Extract the [x, y] coordinate from the center of the cell holding the provided text.  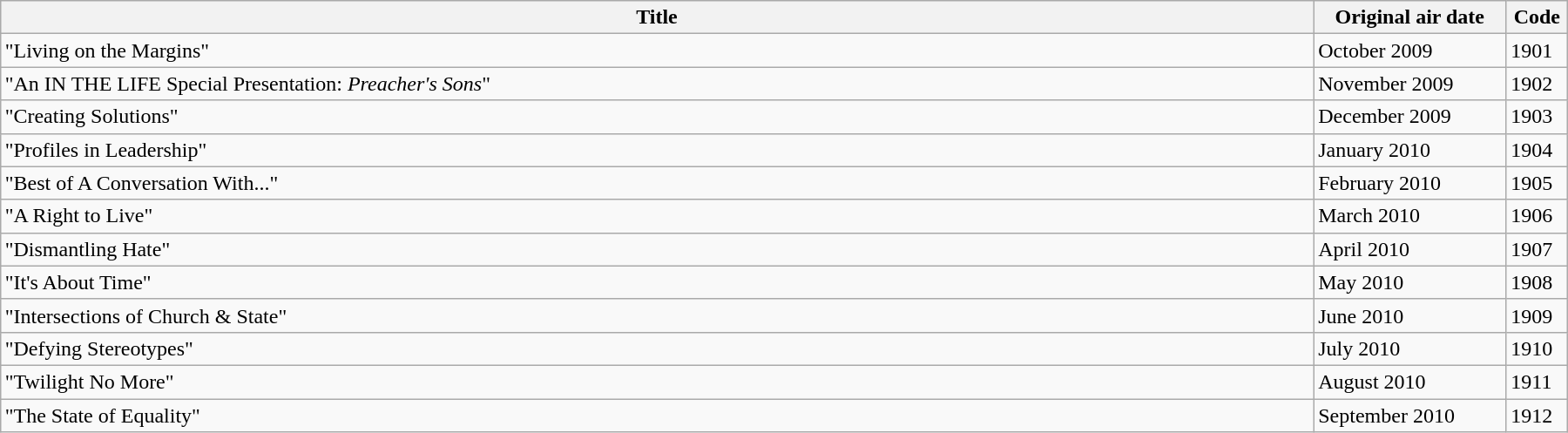
"Best of A Conversation With..." [657, 183]
1907 [1537, 249]
1909 [1537, 315]
October 2009 [1409, 51]
"Creating Solutions" [657, 117]
January 2010 [1409, 150]
February 2010 [1409, 183]
March 2010 [1409, 216]
"Intersections of Church & State" [657, 315]
April 2010 [1409, 249]
1901 [1537, 51]
Code [1537, 17]
"It's About Time" [657, 282]
December 2009 [1409, 117]
"The State of Equality" [657, 416]
"Twilight No More" [657, 382]
1911 [1537, 382]
1903 [1537, 117]
1912 [1537, 416]
Original air date [1409, 17]
"Defying Stereotypes" [657, 348]
Title [657, 17]
1910 [1537, 348]
"A Right to Live" [657, 216]
1908 [1537, 282]
June 2010 [1409, 315]
August 2010 [1409, 382]
1904 [1537, 150]
"Profiles in Leadership" [657, 150]
November 2009 [1409, 84]
May 2010 [1409, 282]
September 2010 [1409, 416]
"Living on the Margins" [657, 51]
"An IN THE LIFE Special Presentation: Preacher's Sons" [657, 84]
1905 [1537, 183]
1902 [1537, 84]
"Dismantling Hate" [657, 249]
1906 [1537, 216]
July 2010 [1409, 348]
